Identify which cell holds the provided text, then report its (X, Y) central coordinate. 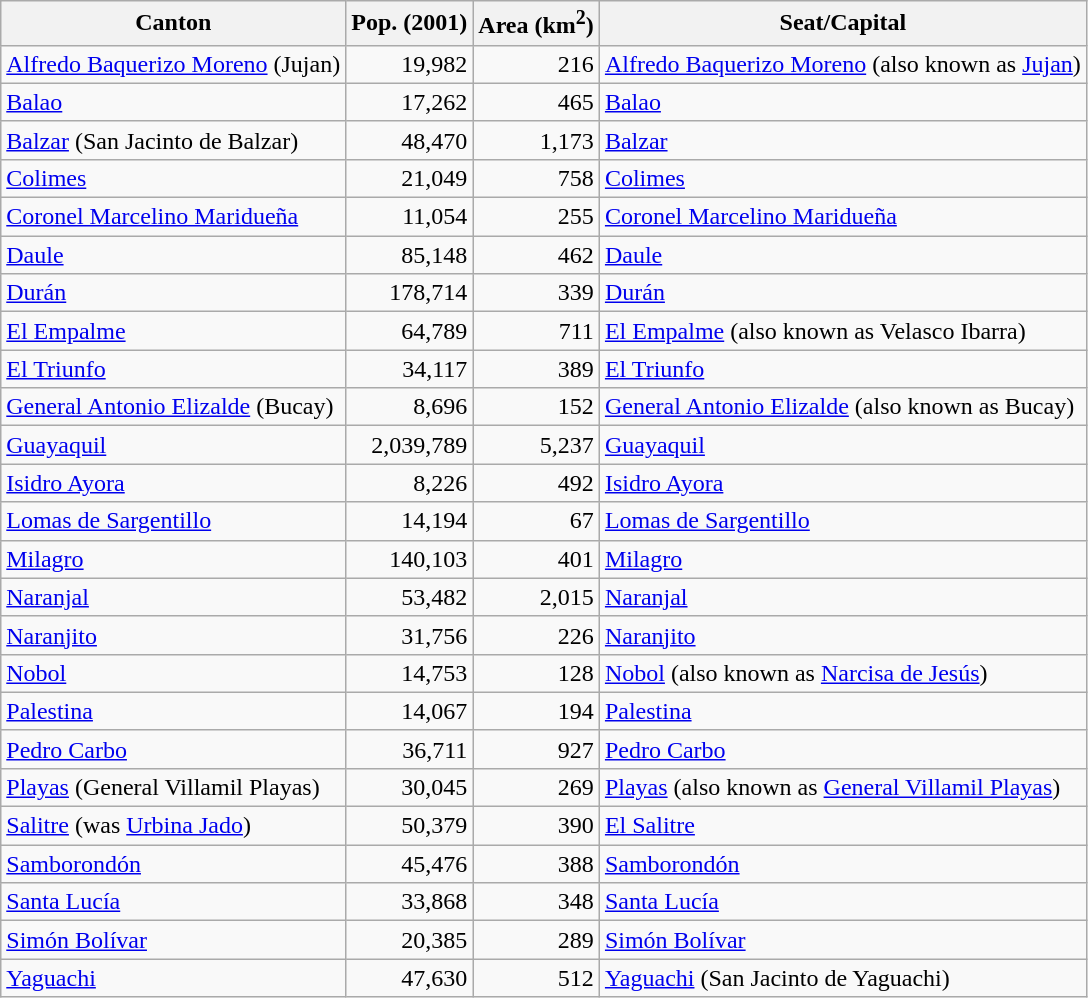
Yaguachi (San Jacinto de Yaguachi) (842, 978)
140,103 (410, 559)
14,753 (410, 673)
5,237 (536, 445)
Balzar (San Jacinto de Balzar) (174, 140)
2,039,789 (410, 445)
462 (536, 255)
178,714 (410, 293)
El Empalme (also known as Velasco Ibarra) (842, 331)
927 (536, 749)
14,194 (410, 521)
Playas (General Villamil Playas) (174, 787)
11,054 (410, 217)
64,789 (410, 331)
Area (km2) (536, 24)
33,868 (410, 902)
388 (536, 864)
Pop. (2001) (410, 24)
128 (536, 673)
711 (536, 331)
34,117 (410, 369)
45,476 (410, 864)
Nobol (also known as Narcisa de Jesús) (842, 673)
8,696 (410, 407)
2,015 (536, 597)
General Antonio Elizalde (also known as Bucay) (842, 407)
General Antonio Elizalde (Bucay) (174, 407)
31,756 (410, 635)
465 (536, 102)
512 (536, 978)
14,067 (410, 711)
Alfredo Baquerizo Moreno (Jujan) (174, 64)
Seat/Capital (842, 24)
48,470 (410, 140)
Playas (also known as General Villamil Playas) (842, 787)
Yaguachi (174, 978)
152 (536, 407)
255 (536, 217)
20,385 (410, 940)
67 (536, 521)
El Empalme (174, 331)
226 (536, 635)
758 (536, 178)
216 (536, 64)
El Salitre (842, 826)
36,711 (410, 749)
47,630 (410, 978)
492 (536, 483)
339 (536, 293)
53,482 (410, 597)
Salitre (was Urbina Jado) (174, 826)
269 (536, 787)
19,982 (410, 64)
401 (536, 559)
Alfredo Baquerizo Moreno (also known as Jujan) (842, 64)
390 (536, 826)
Balzar (842, 140)
389 (536, 369)
8,226 (410, 483)
1,173 (536, 140)
194 (536, 711)
17,262 (410, 102)
289 (536, 940)
348 (536, 902)
Nobol (174, 673)
30,045 (410, 787)
21,049 (410, 178)
50,379 (410, 826)
85,148 (410, 255)
Canton (174, 24)
